Search for the cell housing the specified text and yield its [X, Y] center coordinate. 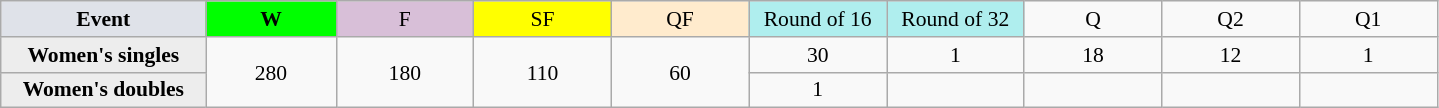
Round of 16 [818, 19]
W [271, 19]
280 [271, 72]
Q [1093, 19]
110 [543, 72]
SF [543, 19]
Q1 [1368, 19]
30 [818, 55]
180 [405, 72]
60 [680, 72]
Round of 32 [955, 19]
12 [1231, 55]
Women's singles [104, 55]
Q2 [1231, 19]
QF [680, 19]
F [405, 19]
Event [104, 19]
Women's doubles [104, 90]
18 [1093, 55]
